For the text-containing cell, return its midpoint in (X, Y) coordinate format. 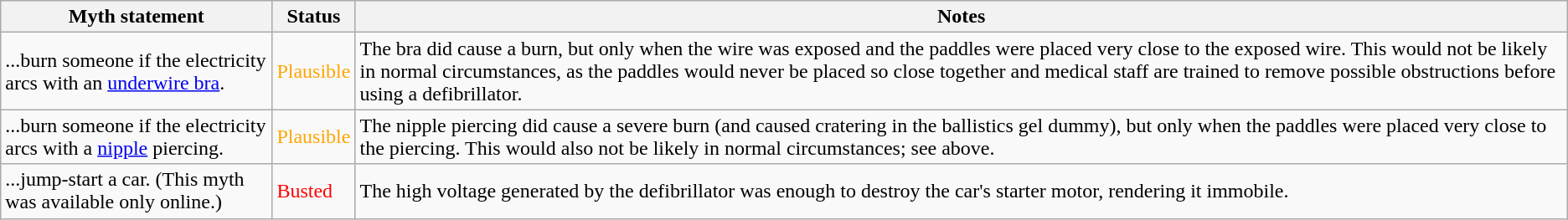
...burn someone if the electricity arcs with an underwire bra. (137, 71)
Myth statement (137, 17)
Notes (962, 17)
...burn someone if the electricity arcs with a nipple piercing. (137, 137)
...jump-start a car. (This myth was available only online.) (137, 191)
Busted (313, 191)
The high voltage generated by the defibrillator was enough to destroy the car's starter motor, rendering it immobile. (962, 191)
Status (313, 17)
